Find where the given text appears and provide that cell's center as [x, y] coordinate. 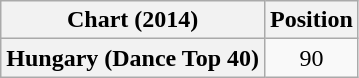
90 [312, 58]
Position [312, 20]
Hungary (Dance Top 40) [133, 58]
Chart (2014) [133, 20]
